Scan for the cell matching the given text and deliver its [X, Y] coordinate at center. 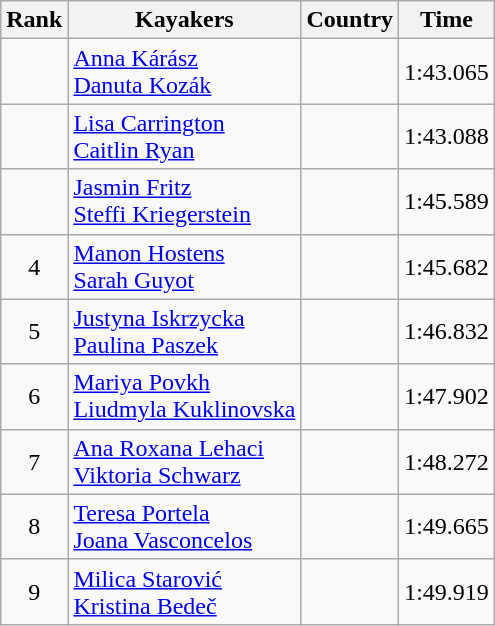
1:49.919 [447, 592]
Milica StarovićKristina Bedeč [184, 592]
Manon HostensSarah Guyot [184, 266]
8 [34, 526]
5 [34, 332]
Jasmin FritzSteffi Kriegerstein [184, 202]
1:46.832 [447, 332]
Mariya PovkhLiudmyla Kuklinovska [184, 396]
Kayakers [184, 20]
1:43.088 [447, 136]
6 [34, 396]
Lisa CarringtonCaitlin Ryan [184, 136]
Anna KárászDanuta Kozák [184, 72]
1:45.589 [447, 202]
Country [350, 20]
Time [447, 20]
Rank [34, 20]
4 [34, 266]
1:43.065 [447, 72]
Justyna IskrzyckaPaulina Paszek [184, 332]
Ana Roxana LehaciViktoria Schwarz [184, 462]
1:49.665 [447, 526]
7 [34, 462]
1:45.682 [447, 266]
1:48.272 [447, 462]
1:47.902 [447, 396]
9 [34, 592]
Teresa PortelaJoana Vasconcelos [184, 526]
